Scan for the cell matching the given text and deliver its (X, Y) coordinate at center. 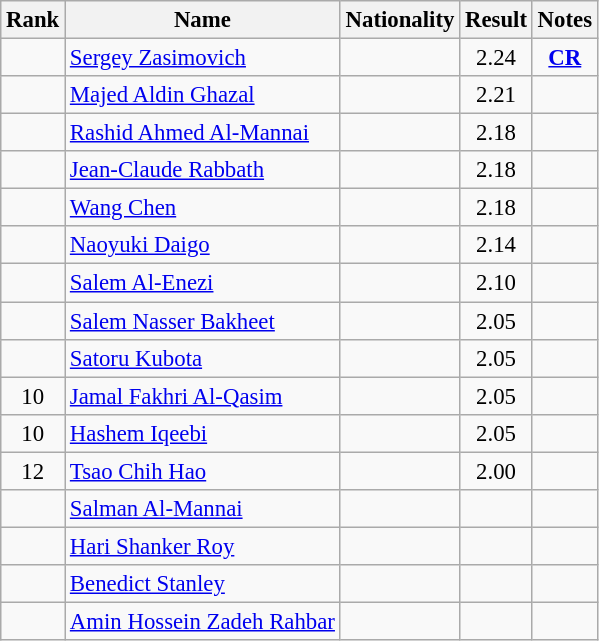
Nationality (400, 20)
Hari Shanker Roy (203, 546)
2.24 (496, 58)
Jean-Claude Rabbath (203, 170)
Naoyuki Daigo (203, 245)
Notes (564, 20)
2.14 (496, 245)
Majed Aldin Ghazal (203, 95)
Result (496, 20)
Hashem Iqeebi (203, 433)
Rashid Ahmed Al-Mannai (203, 133)
Satoru Kubota (203, 358)
Tsao Chih Hao (203, 471)
Amin Hossein Zadeh Rahbar (203, 621)
2.10 (496, 283)
Jamal Fakhri Al-Qasim (203, 396)
12 (33, 471)
Salem Al-Enezi (203, 283)
Name (203, 20)
CR (564, 58)
Salem Nasser Bakheet (203, 321)
2.21 (496, 95)
Rank (33, 20)
2.00 (496, 471)
Wang Chen (203, 208)
Salman Al-Mannai (203, 509)
Sergey Zasimovich (203, 58)
Benedict Stanley (203, 584)
